Find where the given text appears and provide that cell's center as (X, Y) coordinate. 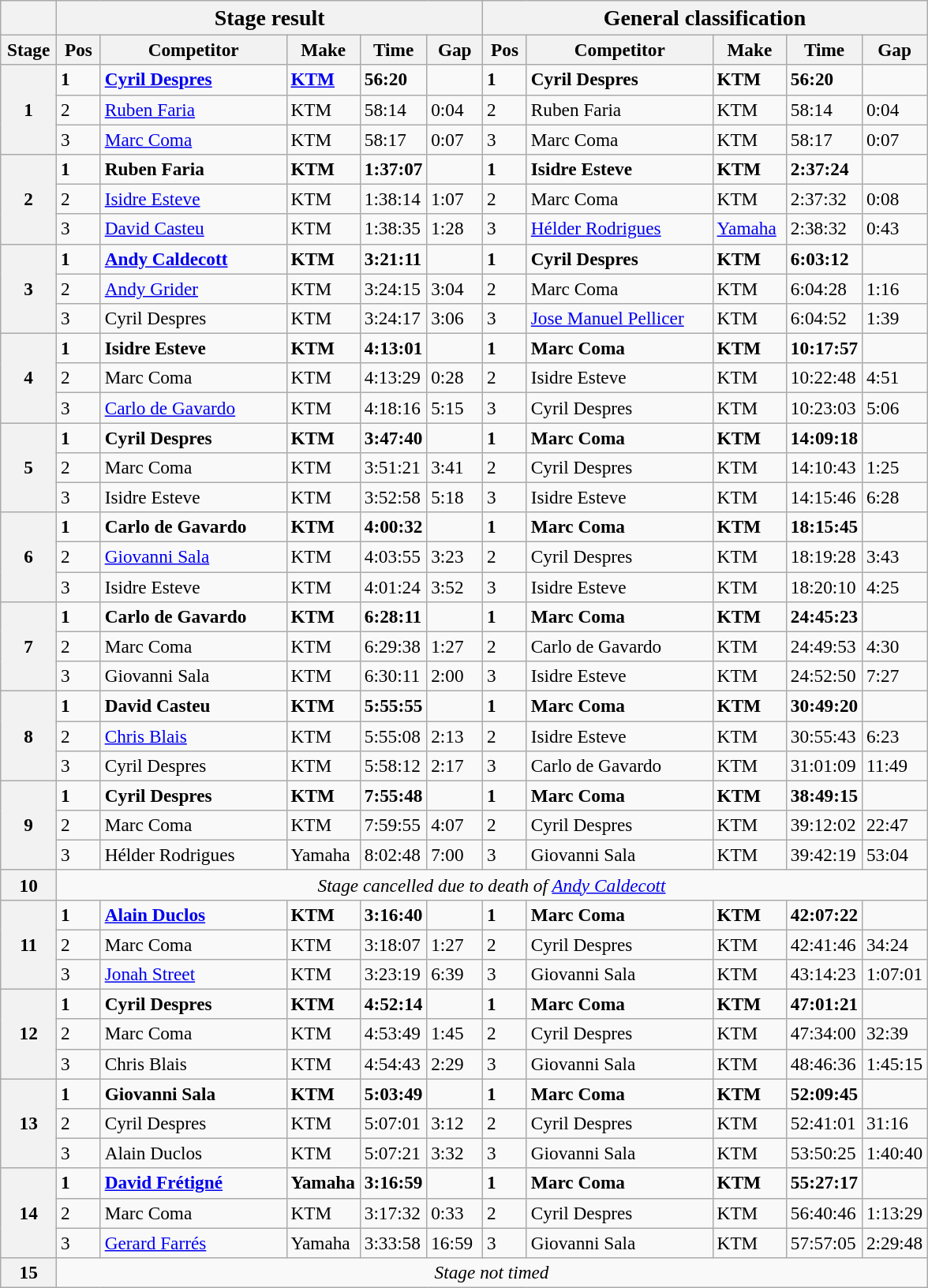
30:49:20 (824, 706)
3:43 (895, 556)
3:06 (455, 318)
56:40:46 (824, 1213)
5:55:08 (393, 736)
5 (28, 467)
0:43 (895, 229)
7:55:48 (393, 796)
1:39 (895, 318)
4:51 (895, 378)
3:32 (455, 1153)
52:09:45 (824, 1093)
3:12 (455, 1123)
1:45:15 (895, 1064)
7:00 (455, 855)
4:53:49 (393, 1034)
14 (28, 1212)
6:28 (895, 497)
4:13:29 (393, 378)
0:08 (895, 199)
14:09:18 (824, 437)
4:00:32 (393, 527)
2:38:32 (824, 229)
1:38:14 (393, 199)
43:14:23 (824, 974)
1:07:01 (895, 974)
Stage not timed (492, 1272)
24:45:23 (824, 616)
6 (28, 557)
9 (28, 826)
48:46:36 (824, 1064)
10:17:57 (824, 348)
3:23 (455, 556)
3:52 (455, 586)
18:19:28 (824, 556)
15 (28, 1272)
4:54:43 (393, 1064)
42:07:22 (824, 915)
31:16 (895, 1123)
16:59 (455, 1242)
6:39 (455, 974)
0:33 (455, 1213)
2:37:24 (824, 169)
3:51:21 (393, 467)
3:33:58 (393, 1242)
Jonah Street (193, 974)
34:24 (895, 944)
3:16:40 (393, 915)
Gerard Farrés (193, 1242)
1:16 (895, 288)
5:15 (455, 407)
47:01:21 (824, 1004)
3:24:17 (393, 318)
1:07 (455, 199)
General classification (705, 17)
1:37:07 (393, 169)
1:25 (895, 467)
57:57:05 (824, 1242)
2:00 (455, 676)
14:10:43 (824, 467)
4:25 (895, 586)
18:15:45 (824, 527)
7 (28, 646)
5:07:01 (393, 1123)
6:30:11 (393, 676)
10:23:03 (824, 407)
24:52:50 (824, 676)
31:01:09 (824, 766)
1:28 (455, 229)
Andy Grider (193, 288)
1:13:29 (895, 1213)
39:12:02 (824, 825)
3:18:07 (393, 944)
4:01:24 (393, 586)
5:03:49 (393, 1093)
52:41:01 (824, 1123)
8:02:48 (393, 855)
4 (28, 377)
Andy Caldecott (193, 259)
14:15:46 (824, 497)
2:17 (455, 766)
55:27:17 (824, 1183)
4:52:14 (393, 1004)
42:41:46 (824, 944)
6:04:28 (824, 288)
2:29 (455, 1064)
10 (28, 885)
3:23:19 (393, 974)
David Frétigné (193, 1183)
2:13 (455, 736)
6:03:12 (824, 259)
11 (28, 944)
4:03:55 (393, 556)
0:28 (455, 378)
5:06 (895, 407)
3:41 (455, 467)
4:30 (895, 646)
53:04 (895, 855)
53:50:25 (824, 1153)
5:58:12 (393, 766)
Stage (28, 50)
Stage cancelled due to death of Andy Caldecott (492, 885)
6:23 (895, 736)
30:55:43 (824, 736)
3:04 (455, 288)
13 (28, 1122)
1:45 (455, 1034)
10:22:48 (824, 378)
32:39 (895, 1034)
6:28:11 (393, 616)
Jose Manuel Pellicer (619, 318)
39:42:19 (824, 855)
3:16:59 (393, 1183)
6:04:52 (824, 318)
8 (28, 736)
24:49:53 (824, 646)
6:29:38 (393, 646)
3:47:40 (393, 437)
4:07 (455, 825)
5:55:55 (393, 706)
18:20:10 (824, 586)
38:49:15 (824, 796)
4:18:16 (393, 407)
2:29:48 (895, 1242)
11:49 (895, 766)
3:52:58 (393, 497)
7:27 (895, 676)
2:37:32 (824, 199)
12 (28, 1034)
Stage result (270, 17)
1:38:35 (393, 229)
5:07:21 (393, 1153)
47:34:00 (824, 1034)
3:24:15 (393, 288)
4:13:01 (393, 348)
1:40:40 (895, 1153)
3:21:11 (393, 259)
5:18 (455, 497)
7:59:55 (393, 825)
22:47 (895, 825)
3:17:32 (393, 1213)
